Scan for the cell matching the given text and deliver its [x, y] coordinate at center. 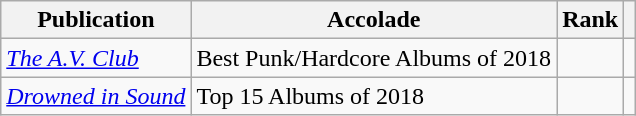
Drowned in Sound [96, 96]
The A.V. Club [96, 58]
Top 15 Albums of 2018 [374, 96]
Publication [96, 20]
Accolade [374, 20]
Rank [590, 20]
Best Punk/Hardcore Albums of 2018 [374, 58]
